Find where the given text appears and provide that cell's center as [X, Y] coordinate. 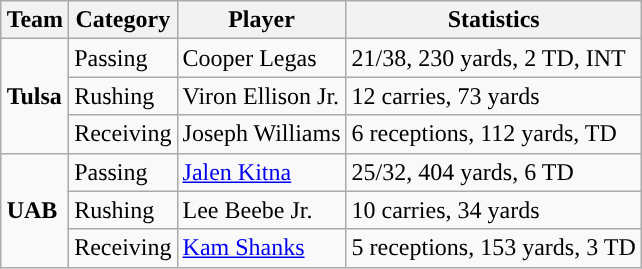
5 receptions, 153 yards, 3 TD [494, 248]
Cooper Legas [262, 58]
Kam Shanks [262, 248]
Joseph Williams [262, 134]
6 receptions, 112 yards, TD [494, 134]
Team [35, 20]
UAB [35, 210]
Player [262, 20]
Lee Beebe Jr. [262, 210]
12 carries, 73 yards [494, 96]
Statistics [494, 20]
21/38, 230 yards, 2 TD, INT [494, 58]
Category [123, 20]
Tulsa [35, 96]
10 carries, 34 yards [494, 210]
25/32, 404 yards, 6 TD [494, 172]
Jalen Kitna [262, 172]
Viron Ellison Jr. [262, 96]
